Pinpoint the cell where the given text exists, returning its [X, Y] midpoint coordinate. 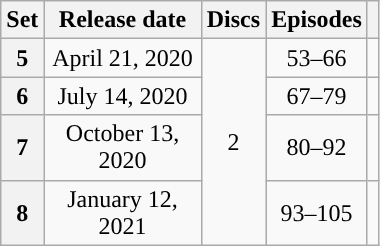
Episodes [317, 20]
80–92 [317, 148]
Set [22, 20]
7 [22, 148]
April 21, 2020 [122, 58]
93–105 [317, 212]
October 13, 2020 [122, 148]
2 [233, 142]
53–66 [317, 58]
January 12, 2021 [122, 212]
Discs [233, 20]
5 [22, 58]
Release date [122, 20]
67–79 [317, 96]
July 14, 2020 [122, 96]
6 [22, 96]
8 [22, 212]
